Provide the [x, y] coordinate of the cell's center where the given text is located.  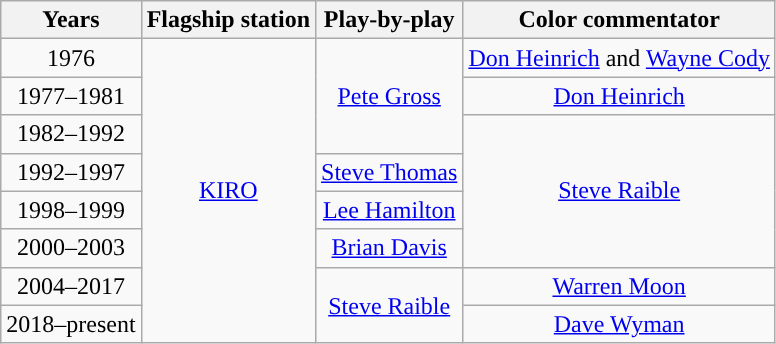
Play-by-play [390, 20]
1977–1981 [71, 96]
2018–present [71, 324]
1992–1997 [71, 172]
Pete Gross [390, 96]
Dave Wyman [620, 324]
Years [71, 20]
Lee Hamilton [390, 210]
2000–2003 [71, 248]
Warren Moon [620, 286]
1976 [71, 58]
Don Heinrich [620, 96]
1998–1999 [71, 210]
2004–2017 [71, 286]
KIRO [228, 191]
Color commentator [620, 20]
Brian Davis [390, 248]
Don Heinrich and Wayne Cody [620, 58]
1982–1992 [71, 134]
Steve Thomas [390, 172]
Flagship station [228, 20]
